For the text-containing cell, return its midpoint in (X, Y) coordinate format. 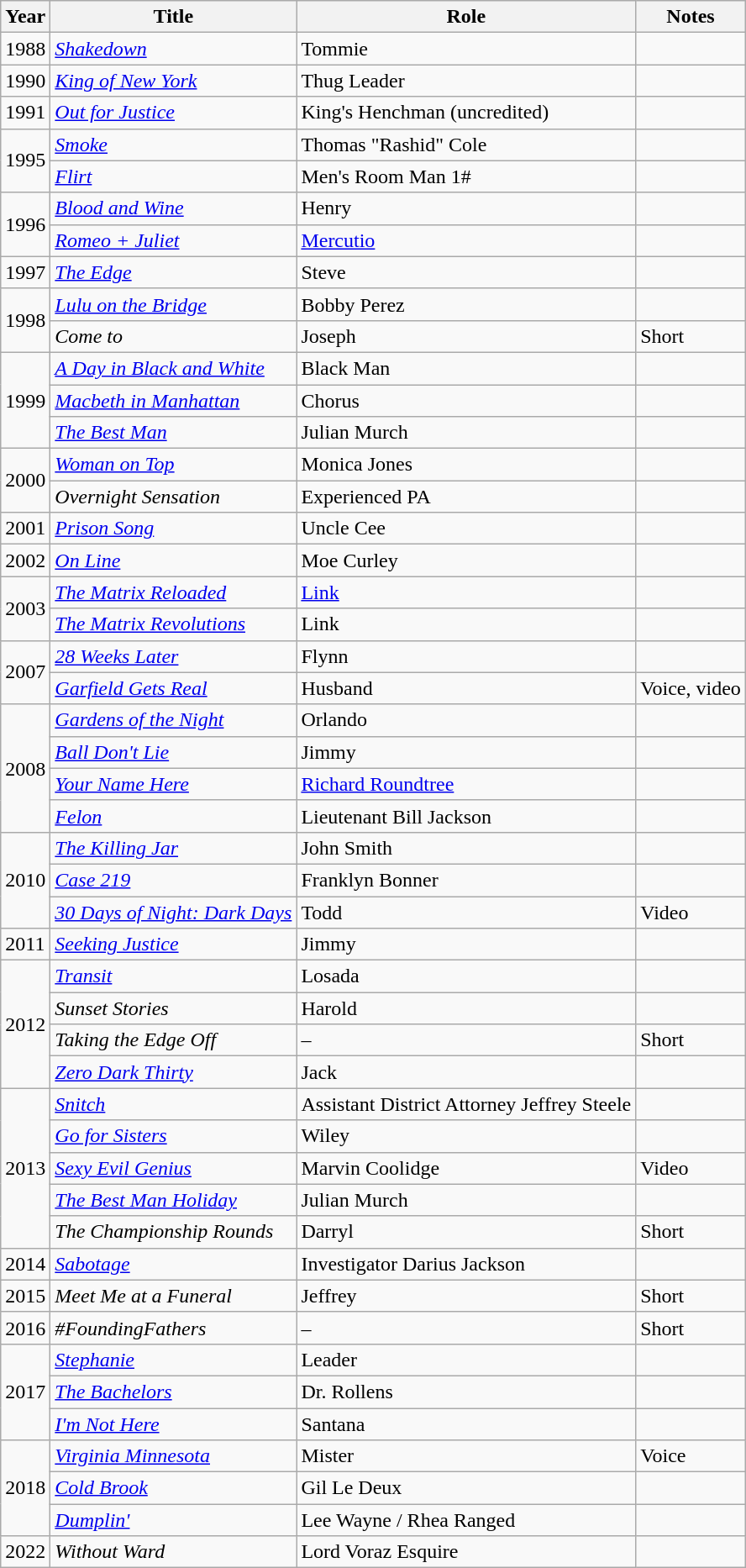
2008 (25, 768)
Felon (173, 816)
Garfield Gets Real (173, 688)
Lee Wayne / Rhea Ranged (466, 1520)
Jack (466, 1072)
Thomas "Rashid" Cole (466, 145)
2017 (25, 1392)
2016 (25, 1328)
Monica Jones (466, 465)
Snitch (173, 1104)
1991 (25, 113)
Richard Roundtree (466, 784)
Shakedown (173, 49)
Without Ward (173, 1552)
Overnight Sensation (173, 497)
Transit (173, 976)
Year (25, 17)
Voice (691, 1456)
2011 (25, 944)
Mercutio (466, 240)
1990 (25, 81)
Notes (691, 17)
Marvin Coolidge (466, 1168)
2022 (25, 1552)
Stephanie (173, 1360)
Sabotage (173, 1264)
2002 (25, 560)
Dr. Rollens (466, 1392)
2007 (25, 672)
Chorus (466, 401)
Title (173, 17)
2003 (25, 608)
Lulu on the Bridge (173, 304)
2000 (25, 481)
Henry (466, 208)
Black Man (466, 368)
Woman on Top (173, 465)
Bobby Perez (466, 304)
Dumplin' (173, 1520)
Flirt (173, 176)
Franklyn Bonner (466, 880)
1996 (25, 224)
Out for Justice (173, 113)
Come to (173, 336)
John Smith (466, 848)
Your Name Here (173, 784)
Go for Sisters (173, 1136)
Assistant District Attorney Jeffrey Steele (466, 1104)
Blood and Wine (173, 208)
Prison Song (173, 529)
Todd (466, 912)
The Bachelors (173, 1392)
King's Henchman (uncredited) (466, 113)
1998 (25, 320)
Ball Don't Lie (173, 752)
Joseph (466, 336)
Romeo + Juliet (173, 240)
The Championship Rounds (173, 1232)
Lieutenant Bill Jackson (466, 816)
Case 219 (173, 880)
2010 (25, 880)
Thug Leader (466, 81)
Smoke (173, 145)
2013 (25, 1168)
Orlando (466, 720)
Leader (466, 1360)
Macbeth in Manhattan (173, 401)
Voice, video (691, 688)
Steve (466, 272)
2014 (25, 1264)
Husband (466, 688)
Santana (466, 1424)
Gil Le Deux (466, 1488)
Harold (466, 1008)
Jeffrey (466, 1296)
The Matrix Revolutions (173, 624)
Virginia Minnesota (173, 1456)
Men's Room Man 1# (466, 176)
King of New York (173, 81)
30 Days of Night: Dark Days (173, 912)
#FoundingFathers (173, 1328)
Uncle Cee (466, 529)
Experienced PA (466, 497)
Gardens of the Night (173, 720)
The Best Man Holiday (173, 1200)
1999 (25, 400)
Investigator Darius Jackson (466, 1264)
Meet Me at a Funeral (173, 1296)
2015 (25, 1296)
Mister (466, 1456)
Darryl (466, 1232)
Sunset Stories (173, 1008)
I'm Not Here (173, 1424)
The Killing Jar (173, 848)
Cold Brook (173, 1488)
2018 (25, 1488)
1988 (25, 49)
Tommie (466, 49)
Role (466, 17)
2001 (25, 529)
Losada (466, 976)
Taking the Edge Off (173, 1040)
Wiley (466, 1136)
Zero Dark Thirty (173, 1072)
The Matrix Reloaded (173, 592)
1997 (25, 272)
28 Weeks Later (173, 656)
A Day in Black and White (173, 368)
The Edge (173, 272)
The Best Man (173, 433)
On Line (173, 560)
Moe Curley (466, 560)
1995 (25, 160)
Flynn (466, 656)
Lord Voraz Esquire (466, 1552)
2012 (25, 1024)
Seeking Justice (173, 944)
Sexy Evil Genius (173, 1168)
